Identify which cell holds the provided text, then report its [X, Y] central coordinate. 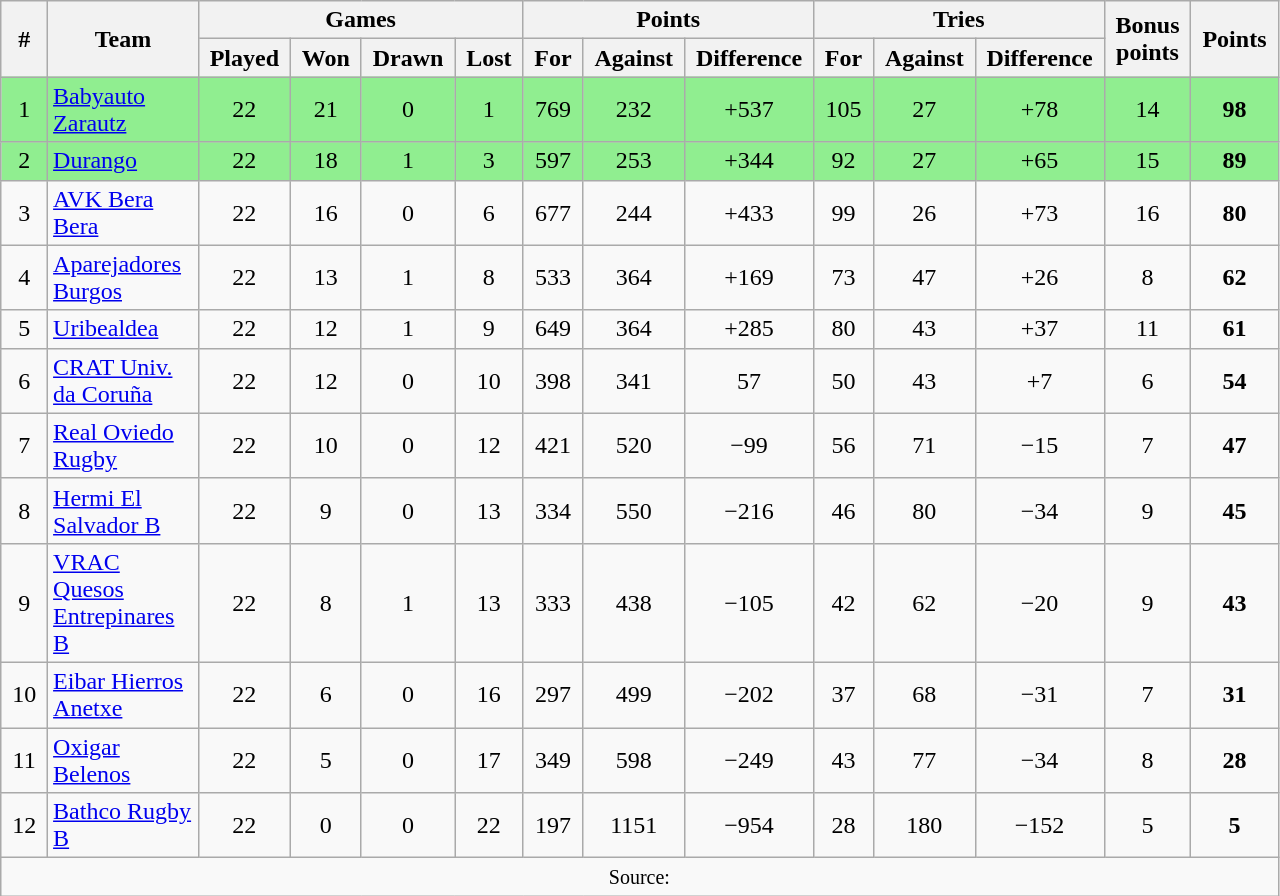
334 [553, 510]
92 [843, 161]
71 [924, 446]
297 [553, 694]
Team [124, 39]
180 [924, 826]
54 [1234, 380]
Aparejadores Burgos [124, 278]
+73 [1040, 212]
Babyauto Zarautz [124, 110]
Played [244, 58]
−954 [748, 826]
77 [924, 760]
+169 [748, 278]
Durango [124, 161]
+37 [1040, 329]
Drawn [408, 58]
45 [1234, 510]
−15 [1040, 446]
+7 [1040, 380]
253 [634, 161]
769 [553, 110]
61 [1234, 329]
−152 [1040, 826]
2 [24, 161]
37 [843, 694]
4 [24, 278]
649 [553, 329]
CRAT Univ. da Coruña [124, 380]
Oxigar Belenos [124, 760]
+285 [748, 329]
21 [326, 110]
105 [843, 110]
349 [553, 760]
+537 [748, 110]
−216 [748, 510]
+26 [1040, 278]
333 [553, 602]
Source: [640, 877]
17 [489, 760]
VRAC Quesos Entrepinares B [124, 602]
244 [634, 212]
232 [634, 110]
Real Oviedo Rugby [124, 446]
68 [924, 694]
Won [326, 58]
26 [924, 212]
533 [553, 278]
56 [843, 446]
1151 [634, 826]
341 [634, 380]
−99 [748, 446]
−105 [748, 602]
499 [634, 694]
Eibar Hierros Anetxe [124, 694]
197 [553, 826]
438 [634, 602]
+433 [748, 212]
+65 [1040, 161]
677 [553, 212]
18 [326, 161]
598 [634, 760]
15 [1148, 161]
31 [1234, 694]
89 [1234, 161]
Lost [489, 58]
398 [553, 380]
Uribealdea [124, 329]
520 [634, 446]
Hermi El Salvador B [124, 510]
550 [634, 510]
421 [553, 446]
597 [553, 161]
14 [1148, 110]
+78 [1040, 110]
+344 [748, 161]
AVK Bera Bera [124, 212]
−202 [748, 694]
46 [843, 510]
57 [748, 380]
73 [843, 278]
Bonuspoints [1148, 39]
98 [1234, 110]
−20 [1040, 602]
−249 [748, 760]
Bathco Rugby B [124, 826]
99 [843, 212]
Tries [958, 20]
# [24, 39]
−31 [1040, 694]
42 [843, 602]
Games [360, 20]
50 [843, 380]
